From the cell containing the given text, extract its center point as [x, y] coordinate. 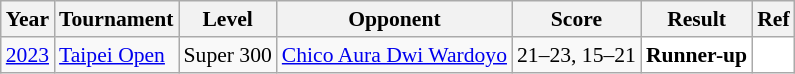
Tournament [116, 19]
2023 [28, 55]
Score [576, 19]
Level [228, 19]
Result [696, 19]
Chico Aura Dwi Wardoyo [394, 55]
21–23, 15–21 [576, 55]
Year [28, 19]
Taipei Open [116, 55]
Opponent [394, 19]
Runner-up [696, 55]
Ref [773, 19]
Super 300 [228, 55]
